Return [x, y] of the center of cell containing provided text 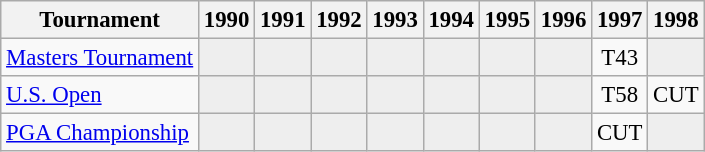
T58 [620, 95]
U.S. Open [100, 95]
1994 [451, 20]
Tournament [100, 20]
1997 [620, 20]
1995 [507, 20]
Masters Tournament [100, 58]
PGA Championship [100, 133]
1993 [395, 20]
T43 [620, 58]
1990 [227, 20]
1991 [283, 20]
1992 [339, 20]
1996 [563, 20]
1998 [676, 20]
